From the cell containing the given text, extract its center point as (x, y) coordinate. 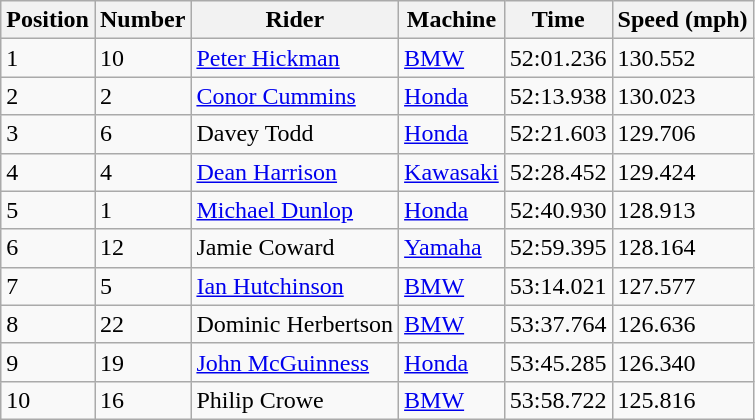
130.023 (682, 96)
126.340 (682, 362)
52:13.938 (558, 96)
John McGuinness (295, 362)
53:58.722 (558, 400)
126.636 (682, 324)
8 (48, 324)
16 (142, 400)
Conor Cummins (295, 96)
22 (142, 324)
130.552 (682, 58)
Speed (mph) (682, 20)
128.164 (682, 248)
Kawasaki (452, 172)
52:40.930 (558, 210)
19 (142, 362)
12 (142, 248)
52:01.236 (558, 58)
3 (48, 134)
53:45.285 (558, 362)
128.913 (682, 210)
Michael Dunlop (295, 210)
Rider (295, 20)
Yamaha (452, 248)
53:37.764 (558, 324)
Peter Hickman (295, 58)
Machine (452, 20)
125.816 (682, 400)
Ian Hutchinson (295, 286)
Position (48, 20)
Number (142, 20)
Dominic Herbertson (295, 324)
53:14.021 (558, 286)
129.424 (682, 172)
127.577 (682, 286)
Davey Todd (295, 134)
Time (558, 20)
Jamie Coward (295, 248)
9 (48, 362)
Philip Crowe (295, 400)
129.706 (682, 134)
52:59.395 (558, 248)
7 (48, 286)
Dean Harrison (295, 172)
52:21.603 (558, 134)
52:28.452 (558, 172)
